Provide the [X, Y] coordinate of the cell's center where the given text is located.  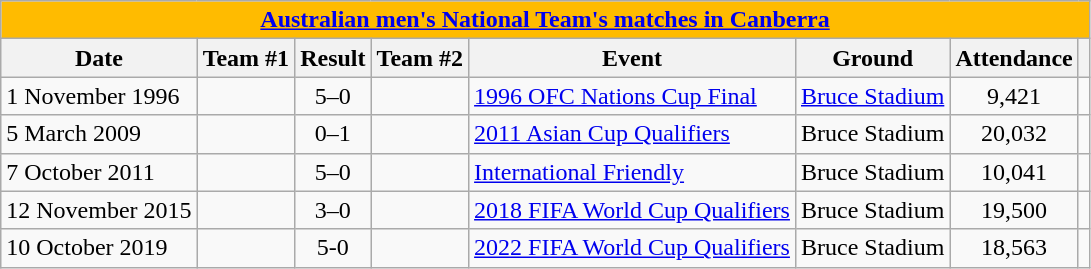
Team #2 [420, 58]
12 November 2015 [99, 210]
2018 FIFA World Cup Qualifiers [632, 210]
10 October 2019 [99, 248]
3–0 [333, 210]
Australian men's National Team's matches in Canberra [546, 20]
5 March 2009 [99, 134]
1996 OFC Nations Cup Final [632, 96]
2022 FIFA World Cup Qualifiers [632, 248]
5-0 [333, 248]
0–1 [333, 134]
Event [632, 58]
2011 Asian Cup Qualifiers [632, 134]
Result [333, 58]
10,041 [1014, 172]
Date [99, 58]
18,563 [1014, 248]
Team #1 [246, 58]
7 October 2011 [99, 172]
1 November 1996 [99, 96]
9,421 [1014, 96]
International Friendly [632, 172]
Ground [872, 58]
Attendance [1014, 58]
19,500 [1014, 210]
20,032 [1014, 134]
